Output the [X, Y] coordinate of the center of the cell containing the given text.  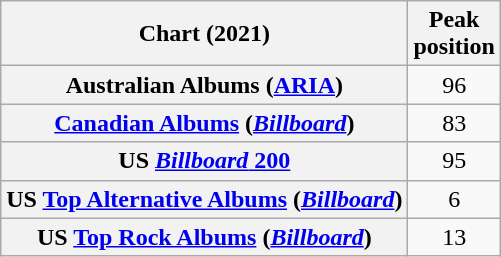
96 [454, 85]
Canadian Albums (Billboard) [204, 123]
Australian Albums (ARIA) [204, 85]
95 [454, 161]
US Top Rock Albums (Billboard) [204, 237]
6 [454, 199]
US Billboard 200 [204, 161]
Chart (2021) [204, 34]
US Top Alternative Albums (Billboard) [204, 199]
83 [454, 123]
Peakposition [454, 34]
13 [454, 237]
